For the text-containing cell, return its midpoint in (X, Y) coordinate format. 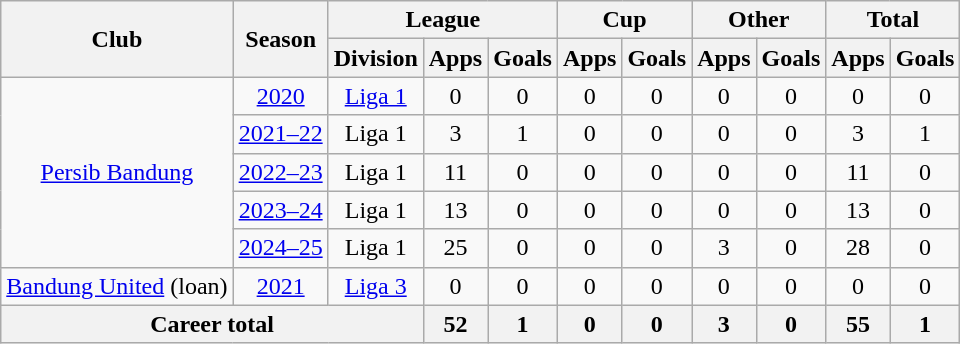
2022–23 (280, 172)
Division (376, 58)
Season (280, 39)
Total (893, 20)
Club (117, 39)
25 (455, 248)
52 (455, 324)
Persib Bandung (117, 172)
Cup (624, 20)
Other (759, 20)
League (442, 20)
28 (858, 248)
Bandung United (loan) (117, 286)
2021 (280, 286)
Liga 3 (376, 286)
2020 (280, 96)
55 (858, 324)
2021–22 (280, 134)
2023–24 (280, 210)
Career total (212, 324)
2024–25 (280, 248)
